Detect which cell encompasses the target text, then output its [x, y] center coordinate. 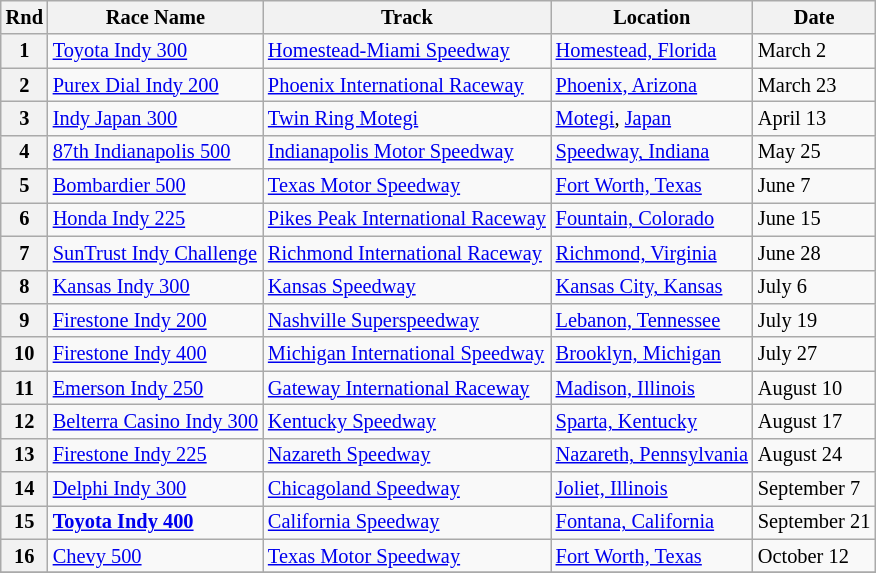
Sparta, Kentucky [652, 421]
Phoenix International Raceway [407, 85]
Nashville Superspeedway [407, 320]
13 [24, 455]
Speedway, Indiana [652, 152]
Gateway International Raceway [407, 388]
Kansas Speedway [407, 287]
Kansas Indy 300 [156, 287]
2 [24, 85]
June 28 [814, 253]
Lebanon, Tennessee [652, 320]
Michigan International Speedway [407, 354]
Madison, Illinois [652, 388]
Homestead, Florida [652, 51]
Rnd [24, 17]
Date [814, 17]
Delphi Indy 300 [156, 489]
July 6 [814, 287]
Indianapolis Motor Speedway [407, 152]
May 25 [814, 152]
10 [24, 354]
14 [24, 489]
Chevy 500 [156, 556]
87th Indianapolis 500 [156, 152]
Toyota Indy 400 [156, 522]
15 [24, 522]
Fountain, Colorado [652, 219]
Purex Dial Indy 200 [156, 85]
Phoenix, Arizona [652, 85]
March 2 [814, 51]
Motegi, Japan [652, 118]
Homestead-Miami Speedway [407, 51]
7 [24, 253]
June 15 [814, 219]
Richmond, Virginia [652, 253]
August 10 [814, 388]
September 21 [814, 522]
Bombardier 500 [156, 186]
12 [24, 421]
Honda Indy 225 [156, 219]
Race Name [156, 17]
Firestone Indy 225 [156, 455]
Belterra Casino Indy 300 [156, 421]
Joliet, Illinois [652, 489]
August 24 [814, 455]
11 [24, 388]
16 [24, 556]
Location [652, 17]
Emerson Indy 250 [156, 388]
California Speedway [407, 522]
Nazareth, Pennsylvania [652, 455]
October 12 [814, 556]
July 27 [814, 354]
April 13 [814, 118]
1 [24, 51]
March 23 [814, 85]
Nazareth Speedway [407, 455]
Chicagoland Speedway [407, 489]
SunTrust Indy Challenge [156, 253]
Track [407, 17]
4 [24, 152]
Richmond International Raceway [407, 253]
Firestone Indy 400 [156, 354]
Toyota Indy 300 [156, 51]
July 19 [814, 320]
Firestone Indy 200 [156, 320]
Fontana, California [652, 522]
6 [24, 219]
September 7 [814, 489]
5 [24, 186]
8 [24, 287]
June 7 [814, 186]
Brooklyn, Michigan [652, 354]
Twin Ring Motegi [407, 118]
3 [24, 118]
August 17 [814, 421]
9 [24, 320]
Kentucky Speedway [407, 421]
Indy Japan 300 [156, 118]
Kansas City, Kansas [652, 287]
Pikes Peak International Raceway [407, 219]
